Return [X, Y] of the center of cell containing provided text 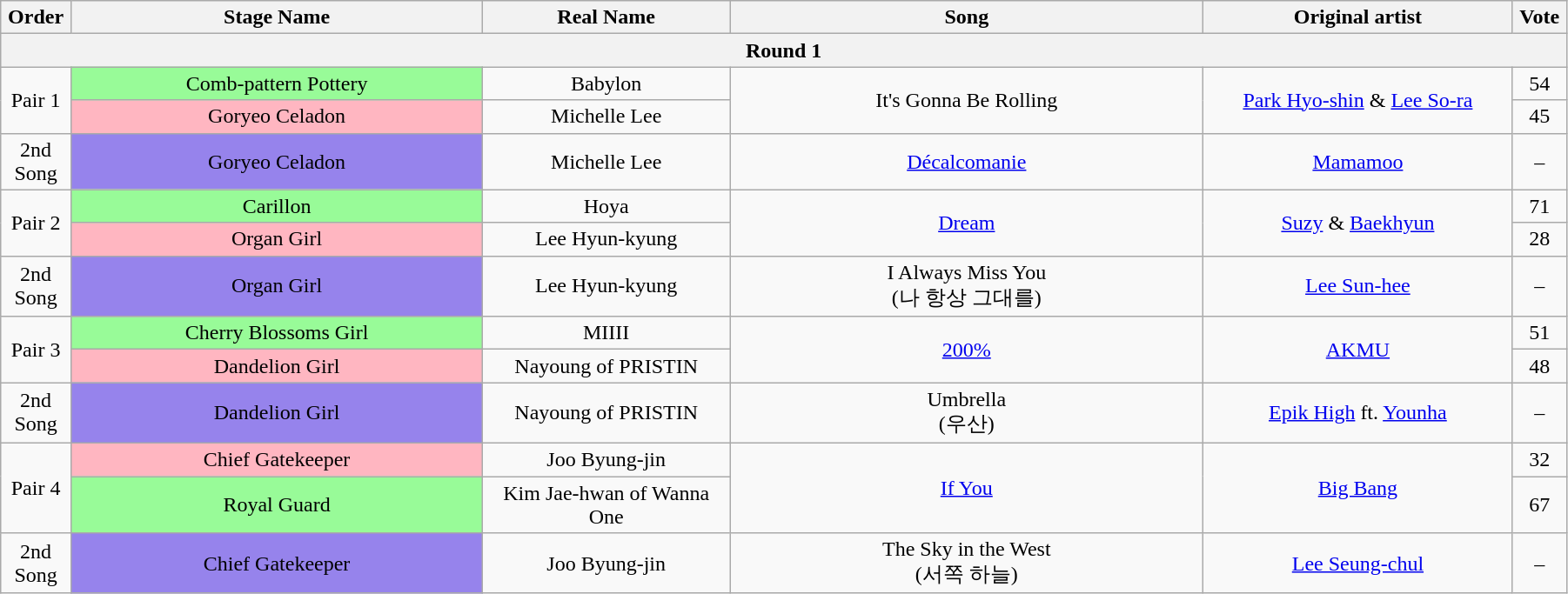
Big Bang [1357, 487]
Order [37, 17]
It's Gonna Be Rolling [967, 100]
Carillon [277, 206]
54 [1540, 83]
Round 1 [784, 50]
Original artist [1357, 17]
28 [1540, 239]
If You [967, 487]
Comb-pattern Pottery [277, 83]
AKMU [1357, 350]
45 [1540, 117]
Lee Sun-hee [1357, 286]
Suzy & Baekhyun [1357, 223]
Park Hyo-shin & Lee So-ra [1357, 100]
Pair 1 [37, 100]
Décalcomanie [967, 162]
Lee Seung-chul [1357, 564]
71 [1540, 206]
Pair 4 [37, 487]
Song [967, 17]
Vote [1540, 17]
Kim Jae-hwan of Wanna One [606, 504]
Royal Guard [277, 504]
Cherry Blossoms Girl [277, 333]
The Sky in the West(서쪽 하늘) [967, 564]
Dream [967, 223]
Umbrella(우산) [967, 413]
Epik High ft. Younha [1357, 413]
Stage Name [277, 17]
48 [1540, 366]
51 [1540, 333]
Hoya [606, 206]
200% [967, 350]
MIIII [606, 333]
32 [1540, 459]
67 [1540, 504]
Babylon [606, 83]
I Always Miss You(나 항상 그대를) [967, 286]
Real Name [606, 17]
Pair 3 [37, 350]
Mamamoo [1357, 162]
Pair 2 [37, 223]
